Capture the cell that displays the provided text and extract its (X, Y) central coordinate. 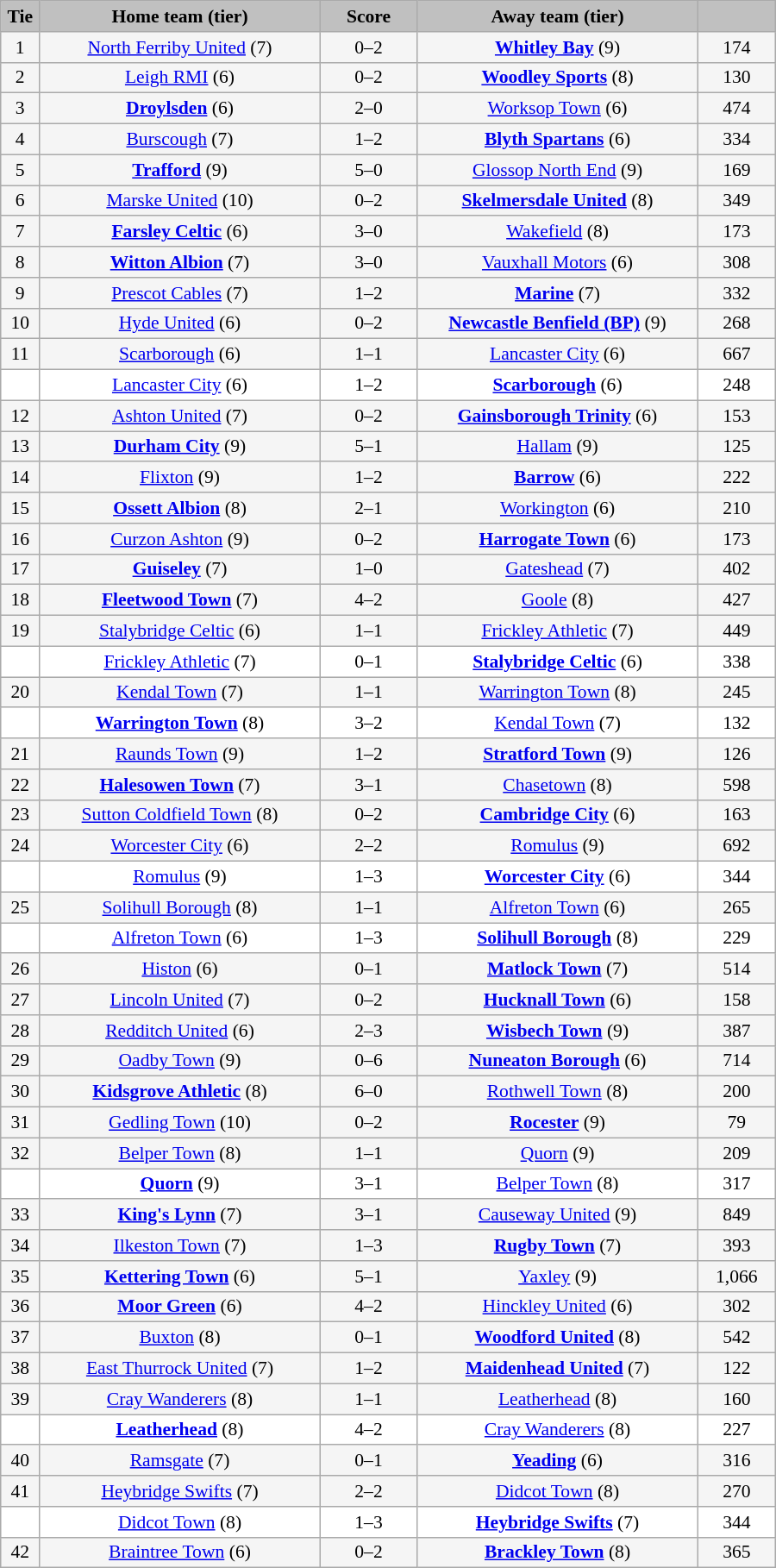
38 (21, 1369)
33 (21, 1215)
37 (21, 1338)
667 (736, 354)
158 (736, 1000)
79 (736, 1123)
Gateshead (7) (558, 569)
248 (736, 386)
0–6 (368, 1061)
Gainsborough Trinity (6) (558, 416)
Ashton United (7) (180, 416)
12 (21, 416)
Maidenhead United (7) (558, 1369)
Farsley Celtic (6) (180, 232)
Yeading (6) (558, 1461)
Wisbech Town (9) (558, 1031)
Curzon Ashton (9) (180, 539)
5 (21, 170)
31 (21, 1123)
125 (736, 447)
Hyde United (6) (180, 323)
26 (21, 969)
22 (21, 785)
23 (21, 815)
18 (21, 600)
30 (21, 1092)
20 (21, 693)
Trafford (9) (180, 170)
10 (21, 323)
Burscough (7) (180, 140)
Halesowen Town (7) (180, 785)
132 (736, 724)
39 (21, 1399)
King's Lynn (7) (180, 1215)
Home team (tier) (180, 16)
210 (736, 508)
Fleetwood Town (7) (180, 600)
174 (736, 47)
4 (21, 140)
2 (21, 78)
1 (21, 47)
Witton Albion (7) (180, 262)
Harrogate Town (6) (558, 539)
Nuneaton Borough (6) (558, 1061)
598 (736, 785)
7 (21, 232)
Newcastle Benfield (BP) (9) (558, 323)
449 (736, 631)
Droylsden (6) (180, 109)
209 (736, 1153)
Marske United (10) (180, 201)
849 (736, 1215)
130 (736, 78)
542 (736, 1338)
Score (368, 16)
692 (736, 846)
153 (736, 416)
9 (21, 293)
169 (736, 170)
19 (21, 631)
5–0 (368, 170)
Guiseley (7) (180, 569)
28 (21, 1031)
349 (736, 201)
Moor Green (6) (180, 1307)
Blyth Spartans (6) (558, 140)
163 (736, 815)
Kidsgrove Athletic (8) (180, 1092)
Raunds Town (9) (180, 754)
Ramsgate (7) (180, 1461)
334 (736, 140)
6–0 (368, 1092)
Rocester (9) (558, 1123)
Wakefield (8) (558, 232)
Matlock Town (7) (558, 969)
302 (736, 1307)
265 (736, 907)
Cambridge City (6) (558, 815)
15 (21, 508)
126 (736, 754)
36 (21, 1307)
Marine (7) (558, 293)
2–3 (368, 1031)
17 (21, 569)
200 (736, 1092)
Oadby Town (9) (180, 1061)
3–2 (368, 724)
34 (21, 1245)
2–1 (368, 508)
1–0 (368, 569)
474 (736, 109)
8 (21, 262)
317 (736, 1184)
42 (21, 1552)
Hallam (9) (558, 447)
Whitley Bay (9) (558, 47)
Yaxley (9) (558, 1276)
21 (21, 754)
714 (736, 1061)
270 (736, 1491)
40 (21, 1461)
Causeway United (9) (558, 1215)
222 (736, 478)
Brackley Town (8) (558, 1552)
Barrow (6) (558, 478)
160 (736, 1399)
North Ferriby United (7) (180, 47)
365 (736, 1552)
24 (21, 846)
35 (21, 1276)
Braintree Town (6) (180, 1552)
245 (736, 693)
Gedling Town (10) (180, 1123)
Tie (21, 16)
14 (21, 478)
Stratford Town (9) (558, 754)
Away team (tier) (558, 16)
16 (21, 539)
Ilkeston Town (7) (180, 1245)
Skelmersdale United (8) (558, 201)
Histon (6) (180, 969)
Prescot Cables (7) (180, 293)
Ossett Albion (8) (180, 508)
Durham City (9) (180, 447)
229 (736, 938)
387 (736, 1031)
Woodley Sports (8) (558, 78)
Buxton (8) (180, 1338)
Chasetown (8) (558, 785)
Worksop Town (6) (558, 109)
32 (21, 1153)
393 (736, 1245)
3 (21, 109)
332 (736, 293)
1,066 (736, 1276)
Workington (6) (558, 508)
Goole (8) (558, 600)
29 (21, 1061)
514 (736, 969)
Woodford United (8) (558, 1338)
308 (736, 262)
Hucknall Town (6) (558, 1000)
427 (736, 600)
2–0 (368, 109)
316 (736, 1461)
122 (736, 1369)
Rugby Town (7) (558, 1245)
Sutton Coldfield Town (8) (180, 815)
Lincoln United (7) (180, 1000)
27 (21, 1000)
East Thurrock United (7) (180, 1369)
Flixton (9) (180, 478)
402 (736, 569)
Glossop North End (9) (558, 170)
Hinckley United (6) (558, 1307)
227 (736, 1430)
Vauxhall Motors (6) (558, 262)
Rothwell Town (8) (558, 1092)
Kettering Town (6) (180, 1276)
13 (21, 447)
41 (21, 1491)
Leigh RMI (6) (180, 78)
25 (21, 907)
Redditch United (6) (180, 1031)
11 (21, 354)
268 (736, 323)
6 (21, 201)
338 (736, 662)
